Capture the cell that displays the provided text and extract its [x, y] central coordinate. 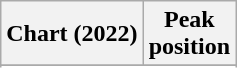
Peakposition [189, 34]
Chart (2022) [72, 34]
